Detect which cell encompasses the target text, then output its (x, y) center coordinate. 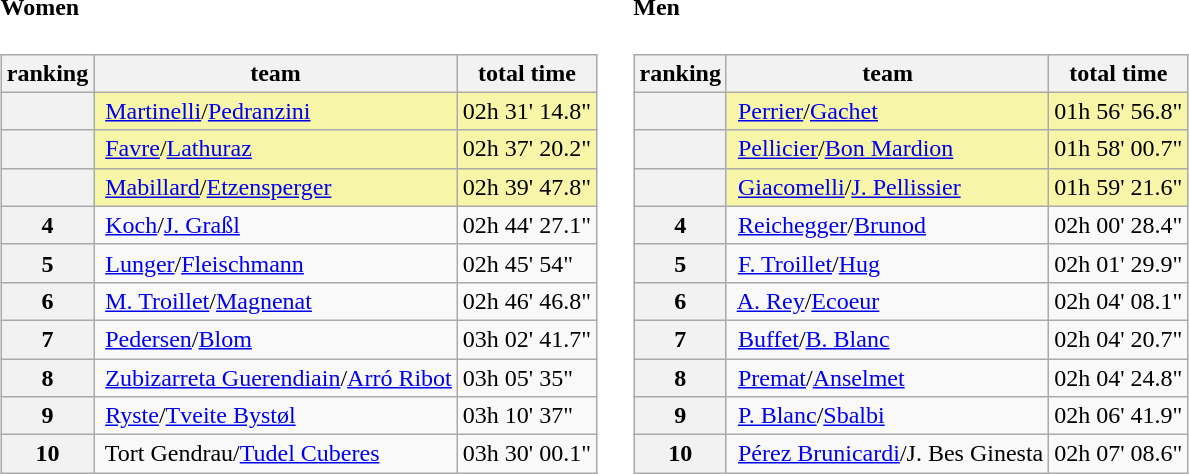
Giacomelli/J. Pellissier (887, 187)
Favre/Lathuraz (276, 149)
Premat/Anselmet (887, 378)
Pérez Brunicardi/J. Bes Ginesta (887, 454)
02h 00' 28.4" (1118, 225)
02h 39' 47.8" (526, 187)
01h 58' 00.7" (1118, 149)
02h 46' 46.8" (526, 301)
Pedersen/Blom (276, 339)
02h 37' 20.2" (526, 149)
02h 04' 24.8" (1118, 378)
02h 01' 29.9" (1118, 263)
A. Rey/Ecoeur (887, 301)
Lunger/Fleischmann (276, 263)
02h 31' 14.8" (526, 111)
Mabillard/Etzensperger (276, 187)
03h 02' 41.7" (526, 339)
Ryste/Tveite Bystøl (276, 416)
02h 06' 41.9" (1118, 416)
Reichegger/Brunod (887, 225)
Pellicier/Bon Mardion (887, 149)
Martinelli/Pedranzini (276, 111)
02h 07' 08.6" (1118, 454)
Zubizarreta Guerendiain/Arró Ribot (276, 378)
02h 45' 54" (526, 263)
01h 59' 21.6" (1118, 187)
03h 05' 35" (526, 378)
03h 30' 00.1" (526, 454)
P. Blanc/Sbalbi (887, 416)
02h 04' 20.7" (1118, 339)
01h 56' 56.8" (1118, 111)
Perrier/Gachet (887, 111)
M. Troillet/Magnenat (276, 301)
03h 10' 37" (526, 416)
Koch/J. Graßl (276, 225)
F. Troillet/Hug (887, 263)
02h 04' 08.1" (1118, 301)
Tort Gendrau/Tudel Cuberes (276, 454)
02h 44' 27.1" (526, 225)
Buffet/B. Blanc (887, 339)
